Identify which cell holds the provided text, then report its (X, Y) central coordinate. 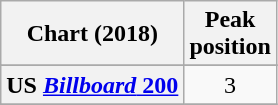
US Billboard 200 (92, 85)
3 (230, 85)
Peak position (230, 34)
Chart (2018) (92, 34)
